Provide the [X, Y] coordinate of the cell's center where the given text is located.  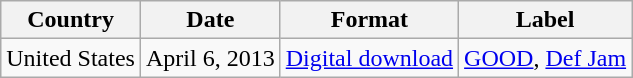
Date [210, 20]
Country [71, 20]
Label [546, 20]
GOOD, Def Jam [546, 58]
Digital download [369, 58]
April 6, 2013 [210, 58]
United States [71, 58]
Format [369, 20]
